From the cell containing the given text, extract its center point as [x, y] coordinate. 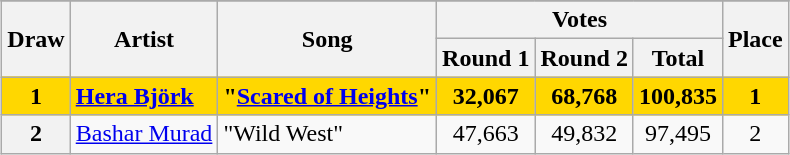
100,835 [678, 96]
97,495 [678, 134]
Draw [36, 39]
Place [755, 39]
Artist [144, 39]
"Wild West" [328, 134]
Votes [580, 20]
Total [678, 58]
Round 1 [486, 58]
"Scared of Heights" [328, 96]
Round 2 [584, 58]
49,832 [584, 134]
Song [328, 39]
32,067 [486, 96]
Hera Björk [144, 96]
Bashar Murad [144, 134]
68,768 [584, 96]
47,663 [486, 134]
